Locate the cell with the specified text and output its (x, y) center coordinate. 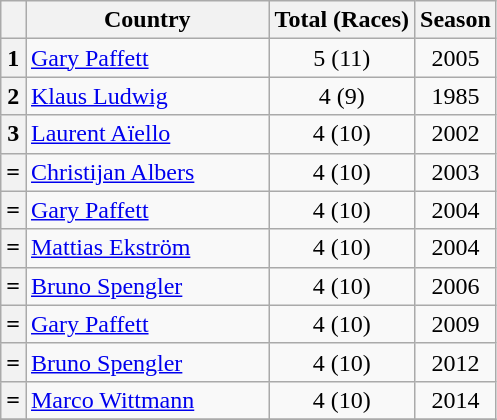
2005 (456, 58)
3 (14, 134)
Klaus Ludwig (148, 96)
Christijan Albers (148, 172)
Country (148, 20)
5 (11) (342, 58)
2014 (456, 400)
2006 (456, 286)
2 (14, 96)
2012 (456, 362)
Laurent Aïello (148, 134)
2002 (456, 134)
Season (456, 20)
Marco Wittmann (148, 400)
2009 (456, 324)
Mattias Ekström (148, 248)
2003 (456, 172)
4 (9) (342, 96)
1 (14, 58)
Total (Races) (342, 20)
1985 (456, 96)
